Return (X, Y) of the center of cell containing provided text 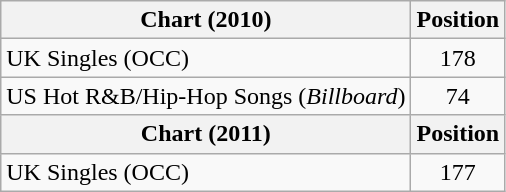
178 (458, 58)
US Hot R&B/Hip-Hop Songs (Billboard) (206, 96)
74 (458, 96)
Chart (2010) (206, 20)
Chart (2011) (206, 134)
177 (458, 172)
